Return the [X, Y] coordinate for the center point of the cell that contains the specified text.  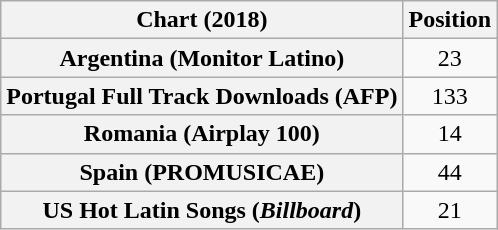
44 [450, 172]
Spain (PROMUSICAE) [202, 172]
Chart (2018) [202, 20]
US Hot Latin Songs (Billboard) [202, 210]
23 [450, 58]
Argentina (Monitor Latino) [202, 58]
21 [450, 210]
14 [450, 134]
Position [450, 20]
133 [450, 96]
Portugal Full Track Downloads (AFP) [202, 96]
Romania (Airplay 100) [202, 134]
